Capture the cell that displays the provided text and extract its [X, Y] central coordinate. 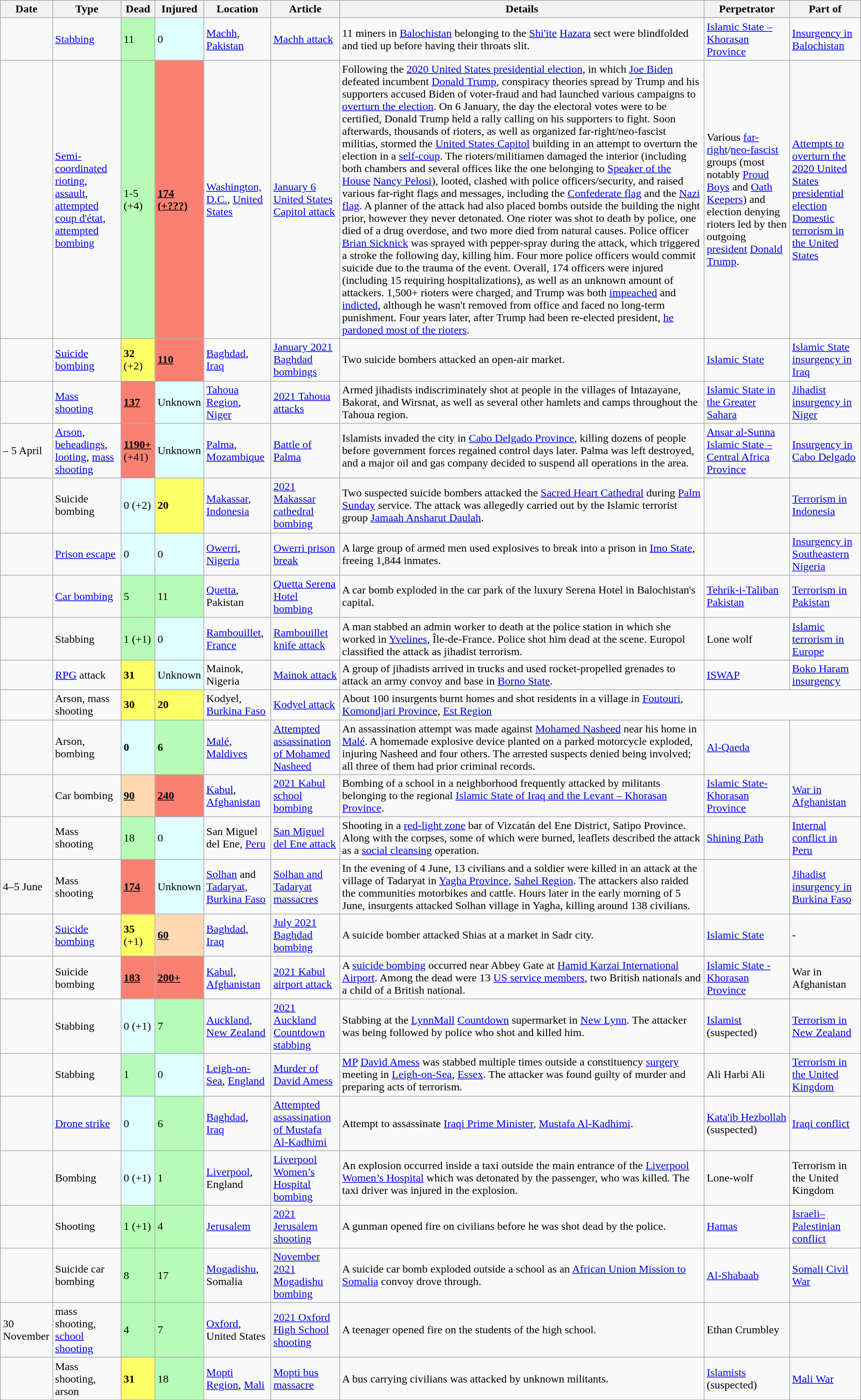
About 100 insurgents burnt homes and shot residents in a village in Foutouri, Komondjari Province, Est Region [522, 705]
2021 Tahoua attacks [305, 402]
Islamic terrorism in Europe [825, 639]
2021 Kabul school bombing [305, 796]
8 [138, 1275]
ISWAP [747, 674]
January 6 United States Capitol attack [305, 200]
Mopti Region, Mali [237, 1378]
Islamists (suspected) [747, 1378]
A bus carrying civilians was attacked by unknown militants. [522, 1378]
Al-Qaeda [747, 747]
Islamic State – Khorasan Province [747, 39]
Type [86, 9]
Islamist (suspected) [747, 1026]
RPG attack [86, 674]
Machh attack [305, 39]
Malé, Maldives [237, 747]
174 [138, 887]
Attempted assassination of Mohamed Nasheed [305, 747]
1190+ (+41) [138, 451]
Jihadist insurgency in Burkina Faso [825, 887]
Insurgency in Cabo Delgado [825, 451]
Article [305, 9]
Solhan and Tadaryat massacres [305, 887]
Islamic State-Khorasan Province [747, 796]
Mali War [825, 1378]
Details [522, 9]
Al-Shabaab [747, 1275]
Insurgency in Balochistan [825, 39]
Arson, beheadings, looting, mass shooting [86, 451]
November 2021 Mogadishu bombing [305, 1275]
Ethan Crumbley [747, 1330]
5 [138, 596]
Liverpool Women’s Hospital bombing [305, 1178]
Attempted assassination of Mustafa Al-Kadhimi [305, 1123]
Auckland, New Zealand [237, 1026]
Ali Harbi Ali [747, 1075]
Drone strike [86, 1123]
A gunman opened fire on civilians before he was shot dead by the police. [522, 1227]
Mopti bus massacre [305, 1378]
Two suicide bombers attacked an open-air market. [522, 360]
Owerri, Nigeria [237, 554]
Quetta, Pakistan [237, 596]
Dead [138, 9]
2021 Makassar cathedral bombing [305, 505]
Jerusalem [237, 1227]
2021 Kabul airport attack [305, 978]
Jihadist insurgency in Niger [825, 402]
Israeli–Palestinian conflict [825, 1227]
Mogadishu, Somalia [237, 1275]
1-5 (+4) [138, 200]
Arson, bombing [86, 747]
mass shooting, school shooting [86, 1330]
Terrorism in New Zealand [825, 1026]
Islamic State - Khorasan Province [747, 978]
San Miguel del Ene, Peru [237, 838]
90 [138, 796]
Suicide car bombing [86, 1275]
Palma, Mozambique [237, 451]
San Miguel del Ene attack [305, 838]
Bombing [86, 1178]
- [825, 935]
137 [138, 402]
Stabbing at the LynnMall Countdown supermarket in New Lynn. The attacker was being followed by police who shot and killed him. [522, 1026]
2021 Jerusalem shooting [305, 1227]
Terrorism in Indonesia [825, 505]
Attempt to assassinate Iraqi Prime Minister, Mustafa Al-Kadhimi. [522, 1123]
Rambouillet knife attack [305, 639]
35 (+1) [138, 935]
2021 Auckland Countdown stabbing [305, 1026]
0 (+2) [138, 505]
Somali Civil War [825, 1275]
Makassar, Indonesia [237, 505]
183 [138, 978]
January 2021 Baghdad bombings [305, 360]
11 miners in Balochistan belonging to the Shi'ite Hazara sect were blindfolded and tied up before having their throats slit. [522, 39]
Battle of Palma [305, 451]
Prison escape [86, 554]
60 [179, 935]
July 2021 Baghdad bombing [305, 935]
Attempts to overturn the 2020 United States presidential electionDomestic terrorism in the United States [825, 200]
Kata'ib Hezbollah (suspected) [747, 1123]
240 [179, 796]
Liverpool, England [237, 1178]
30 November [27, 1330]
A group of jihadists arrived in trucks and used rocket-propelled grenades to attack an army convoy and base in Borno State. [522, 674]
Date [27, 9]
Terrorism in Pakistan [825, 596]
Internal conflict in Peru [825, 838]
Tahoua Region, Niger [237, 402]
Kodyel attack [305, 705]
A suicide bomber attacked Shias at a market in Sadr city. [522, 935]
32 (+2) [138, 360]
Washington, D.C., United States [237, 200]
Machh, Pakistan [237, 39]
Islamic State insurgency in Iraq [825, 360]
110 [179, 360]
Islamic State in the Greater Sahara [747, 402]
Part of [825, 9]
Kodyel, Burkina Faso [237, 705]
Lone wolf [747, 639]
Shining Path [747, 838]
2021 Oxford High School shooting [305, 1330]
30 [138, 705]
Tehrik-i-Taliban Pakistan [747, 596]
Arson, mass shooting [86, 705]
Perpetrator [747, 9]
A large group of armed men used explosives to break into a prison in Imo State, freeing 1,844 inmates. [522, 554]
200+ [179, 978]
– 5 April [27, 451]
Lone-wolf [747, 1178]
A teenager opened fire on the students of the high school. [522, 1330]
Rambouillet, France [237, 639]
Leigh-on-Sea, England [237, 1075]
Quetta Serena Hotel bombing [305, 596]
Solhan and Tadaryat, Burkina Faso [237, 887]
Boko Haram insurgency [825, 674]
Location [237, 9]
Mass shooting, arson [86, 1378]
Shooting [86, 1227]
Insurgency in Southeastern Nigeria [825, 554]
Ansar al-SunnaIslamic State – Central Africa Province [747, 451]
17 [179, 1275]
Mainok, Nigeria [237, 674]
A car bomb exploded in the car park of the luxury Serena Hotel in Balochistan's capital. [522, 596]
4–5 June [27, 887]
Injured [179, 9]
174 (+???) [179, 200]
Owerri prison break [305, 554]
A suicide car bomb exploded outside a school as an African Union Mission to Somalia convoy drove through. [522, 1275]
Semi-coordinated rioting, assault, attempted coup d'état, attempted bombing [86, 200]
Murder of David Amess [305, 1075]
Iraqi conflict [825, 1123]
Hamas [747, 1227]
Oxford, United States [237, 1330]
Mainok attack [305, 674]
